Determine the (x, y) coordinate at the center of the cell enclosing the given text.  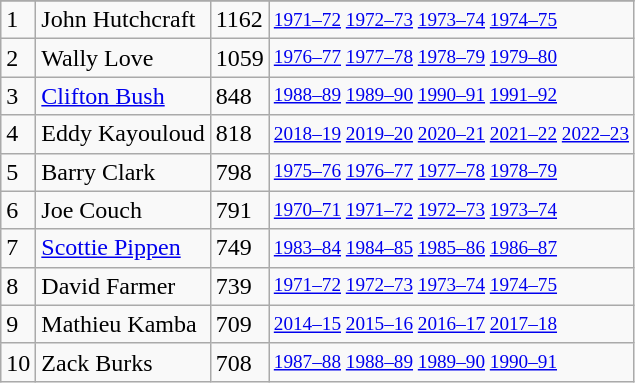
8 (18, 286)
1987–88 1988–89 1989–90 1990–91 (451, 362)
1983–84 1984–85 1985–86 1986–87 (451, 248)
Scottie Pippen (123, 248)
Eddy Kayouloud (123, 134)
1162 (240, 20)
5 (18, 172)
Wally Love (123, 58)
848 (240, 96)
739 (240, 286)
1976–77 1977–78 1978–79 1979–80 (451, 58)
2 (18, 58)
6 (18, 210)
David Farmer (123, 286)
2018–19 2019–20 2020–21 2021–22 2022–23 (451, 134)
4 (18, 134)
Clifton Bush (123, 96)
749 (240, 248)
John Hutchcraft (123, 20)
10 (18, 362)
Zack Burks (123, 362)
Joe Couch (123, 210)
2014–15 2015–16 2016–17 2017–18 (451, 324)
708 (240, 362)
1970–71 1971–72 1972–73 1973–74 (451, 210)
818 (240, 134)
9 (18, 324)
3 (18, 96)
798 (240, 172)
1988–89 1989–90 1990–91 1991–92 (451, 96)
7 (18, 248)
709 (240, 324)
Mathieu Kamba (123, 324)
1975–76 1976–77 1977–78 1978–79 (451, 172)
791 (240, 210)
Barry Clark (123, 172)
1 (18, 20)
1059 (240, 58)
